Return (x, y) of the center of cell containing provided text 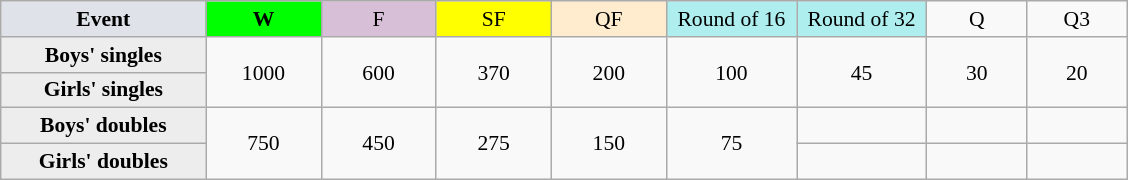
Round of 32 (861, 19)
Event (104, 19)
QF (608, 19)
SF (494, 19)
600 (378, 72)
100 (731, 72)
W (264, 19)
Boys' doubles (104, 126)
150 (608, 144)
20 (1077, 72)
Boys' singles (104, 55)
750 (264, 144)
Q (977, 19)
370 (494, 72)
F (378, 19)
450 (378, 144)
Round of 16 (731, 19)
75 (731, 144)
275 (494, 144)
Girls' doubles (104, 162)
1000 (264, 72)
Q3 (1077, 19)
45 (861, 72)
200 (608, 72)
Girls' singles (104, 90)
30 (977, 72)
